Find where the given text appears and provide that cell's center as [x, y] coordinate. 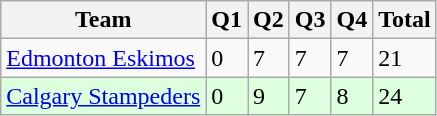
24 [405, 96]
Edmonton Eskimos [104, 58]
8 [352, 96]
Q4 [352, 20]
Team [104, 20]
Q3 [310, 20]
Q2 [269, 20]
9 [269, 96]
Total [405, 20]
Calgary Stampeders [104, 96]
21 [405, 58]
Q1 [227, 20]
